Return the [X, Y] coordinate for the center point of the cell that contains the specified text.  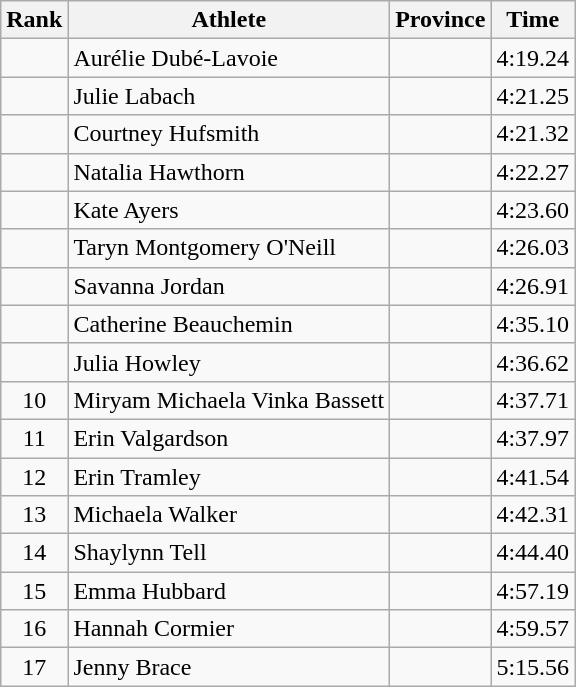
10 [34, 400]
Natalia Hawthorn [229, 172]
Shaylynn Tell [229, 553]
4:36.62 [533, 362]
Erin Tramley [229, 477]
4:21.25 [533, 96]
Rank [34, 20]
12 [34, 477]
Athlete [229, 20]
13 [34, 515]
Miryam Michaela Vinka Bassett [229, 400]
Hannah Cormier [229, 629]
4:21.32 [533, 134]
Taryn Montgomery O'Neill [229, 248]
4:26.03 [533, 248]
17 [34, 667]
4:42.31 [533, 515]
14 [34, 553]
Courtney Hufsmith [229, 134]
11 [34, 438]
4:44.40 [533, 553]
Erin Valgardson [229, 438]
Aurélie Dubé-Lavoie [229, 58]
Michaela Walker [229, 515]
Julie Labach [229, 96]
4:23.60 [533, 210]
Province [440, 20]
Julia Howley [229, 362]
4:22.27 [533, 172]
Catherine Beauchemin [229, 324]
4:37.97 [533, 438]
15 [34, 591]
Savanna Jordan [229, 286]
5:15.56 [533, 667]
Time [533, 20]
16 [34, 629]
Jenny Brace [229, 667]
Kate Ayers [229, 210]
4:57.19 [533, 591]
4:26.91 [533, 286]
4:41.54 [533, 477]
4:37.71 [533, 400]
Emma Hubbard [229, 591]
4:35.10 [533, 324]
4:59.57 [533, 629]
4:19.24 [533, 58]
